Return [X, Y] of the center of cell containing provided text 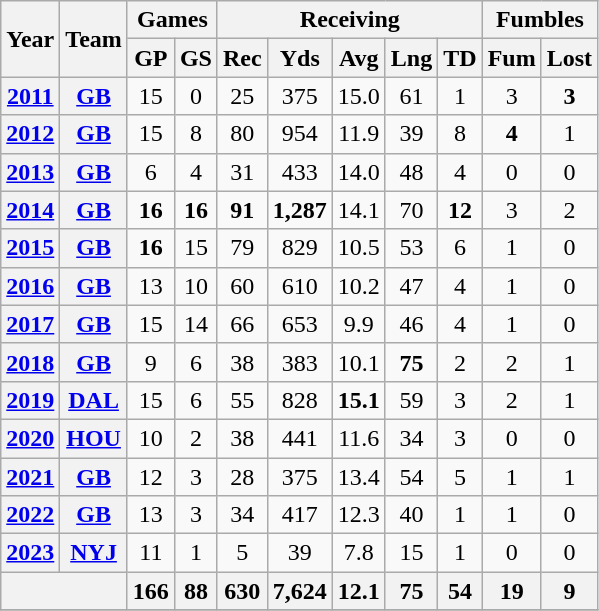
166 [150, 591]
2021 [30, 477]
25 [242, 96]
19 [512, 591]
2011 [30, 96]
Lng [411, 58]
15.1 [358, 400]
2019 [30, 400]
Receiving [350, 20]
53 [411, 248]
2013 [30, 172]
14 [196, 324]
GS [196, 58]
Team [94, 39]
91 [242, 210]
630 [242, 591]
10.2 [358, 286]
417 [300, 515]
TD [460, 58]
2018 [30, 362]
954 [300, 134]
10.5 [358, 248]
15.0 [358, 96]
7,624 [300, 591]
88 [196, 591]
1,287 [300, 210]
HOU [94, 438]
61 [411, 96]
79 [242, 248]
Lost [569, 58]
55 [242, 400]
Fumbles [540, 20]
383 [300, 362]
11.9 [358, 134]
610 [300, 286]
2015 [30, 248]
Year [30, 39]
40 [411, 515]
47 [411, 286]
2023 [30, 553]
2020 [30, 438]
11 [150, 553]
12.3 [358, 515]
60 [242, 286]
Games [172, 20]
DAL [94, 400]
66 [242, 324]
653 [300, 324]
59 [411, 400]
GP [150, 58]
2012 [30, 134]
46 [411, 324]
441 [300, 438]
11.6 [358, 438]
31 [242, 172]
2017 [30, 324]
Avg [358, 58]
7.8 [358, 553]
14.1 [358, 210]
70 [411, 210]
2022 [30, 515]
28 [242, 477]
433 [300, 172]
9.9 [358, 324]
Yds [300, 58]
Rec [242, 58]
10.1 [358, 362]
2014 [30, 210]
828 [300, 400]
13.4 [358, 477]
Fum [512, 58]
2016 [30, 286]
80 [242, 134]
48 [411, 172]
829 [300, 248]
14.0 [358, 172]
NYJ [94, 553]
12.1 [358, 591]
